Capture the cell that displays the provided text and extract its [x, y] central coordinate. 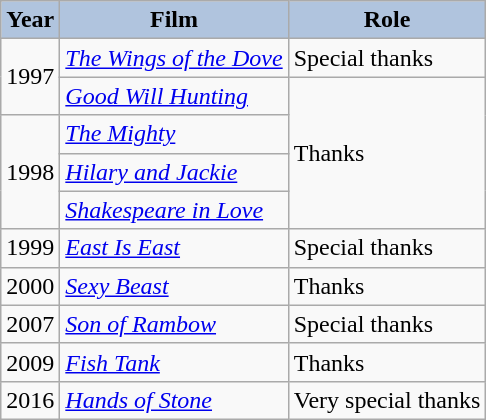
2009 [30, 362]
1999 [30, 248]
Film [174, 20]
Good Will Hunting [174, 96]
Very special thanks [387, 400]
Son of Rambow [174, 324]
The Mighty [174, 134]
2000 [30, 286]
1998 [30, 172]
2016 [30, 400]
The Wings of the Dove [174, 58]
Role [387, 20]
Hands of Stone [174, 400]
1997 [30, 77]
East Is East [174, 248]
Shakespeare in Love [174, 210]
Fish Tank [174, 362]
Year [30, 20]
2007 [30, 324]
Sexy Beast [174, 286]
Hilary and Jackie [174, 172]
